Return [x, y] of the center of cell containing provided text 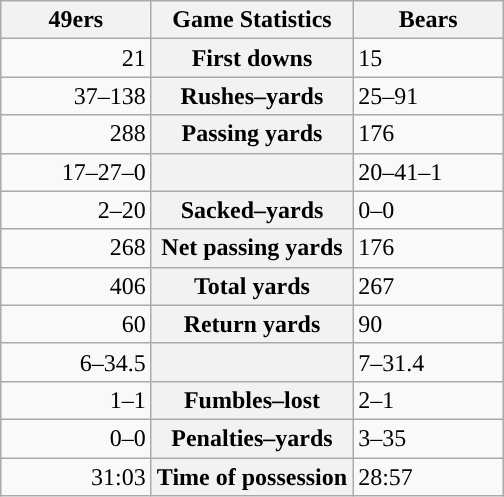
17–27–0 [76, 172]
25–91 [428, 96]
Game Statistics [252, 20]
267 [428, 286]
Total yards [252, 286]
28:57 [428, 477]
Time of possession [252, 477]
406 [76, 286]
268 [76, 248]
Rushes–yards [252, 96]
Passing yards [252, 134]
3–35 [428, 438]
2–1 [428, 400]
Fumbles–lost [252, 400]
Penalties–yards [252, 438]
31:03 [76, 477]
Sacked–yards [252, 210]
1–1 [76, 400]
60 [76, 324]
49ers [76, 20]
20–41–1 [428, 172]
Return yards [252, 324]
90 [428, 324]
6–34.5 [76, 362]
15 [428, 58]
2–20 [76, 210]
288 [76, 134]
Net passing yards [252, 248]
Bears [428, 20]
37–138 [76, 96]
7–31.4 [428, 362]
21 [76, 58]
First downs [252, 58]
